Output the (X, Y) coordinate of the center of the cell containing the given text.  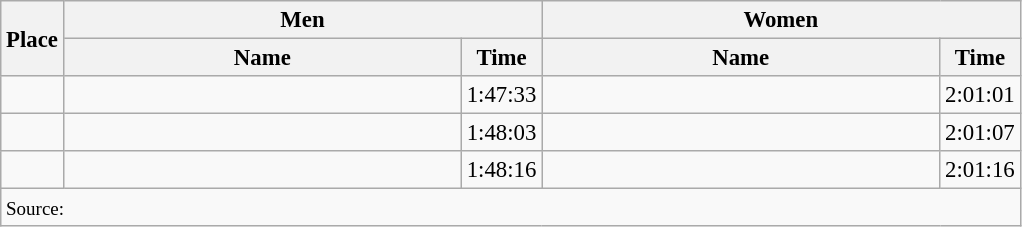
Women (781, 20)
1:48:03 (501, 133)
2:01:01 (980, 95)
1:47:33 (501, 95)
2:01:07 (980, 133)
Source: (510, 208)
1:48:16 (501, 170)
2:01:16 (980, 170)
Men (302, 20)
Place (32, 38)
